Detect which cell encompasses the target text, then output its (X, Y) center coordinate. 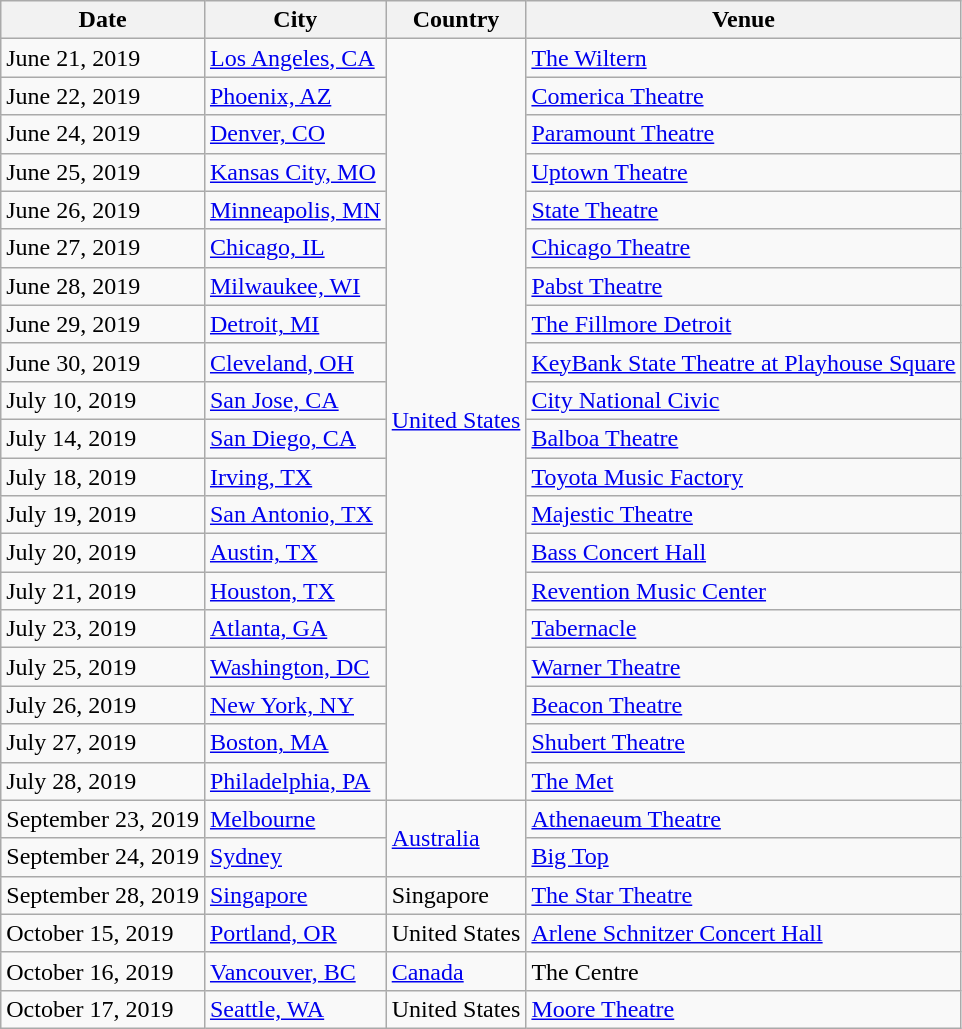
Date (103, 20)
The Star Theatre (744, 895)
San Antonio, TX (295, 515)
Balboa Theatre (744, 438)
Milwaukee, WI (295, 286)
June 30, 2019 (103, 362)
July 28, 2019 (103, 781)
City (295, 20)
Phoenix, AZ (295, 96)
July 27, 2019 (103, 743)
Boston, MA (295, 743)
October 17, 2019 (103, 1009)
October 16, 2019 (103, 971)
July 14, 2019 (103, 438)
Bass Concert Hall (744, 553)
July 23, 2019 (103, 629)
Melbourne (295, 819)
July 19, 2019 (103, 515)
The Fillmore Detroit (744, 324)
Tabernacle (744, 629)
New York, NY (295, 705)
City National Civic (744, 400)
Warner Theatre (744, 667)
Australia (456, 838)
Denver, CO (295, 134)
Chicago, IL (295, 248)
Pabst Theatre (744, 286)
Los Angeles, CA (295, 58)
July 18, 2019 (103, 477)
Shubert Theatre (744, 743)
Uptown Theatre (744, 172)
KeyBank State Theatre at Playhouse Square (744, 362)
Chicago Theatre (744, 248)
Detroit, MI (295, 324)
Beacon Theatre (744, 705)
Big Top (744, 857)
Revention Music Center (744, 591)
Majestic Theatre (744, 515)
June 22, 2019 (103, 96)
Cleveland, OH (295, 362)
June 24, 2019 (103, 134)
June 28, 2019 (103, 286)
June 29, 2019 (103, 324)
Kansas City, MO (295, 172)
June 27, 2019 (103, 248)
Venue (744, 20)
Moore Theatre (744, 1009)
June 26, 2019 (103, 210)
Toyota Music Factory (744, 477)
July 25, 2019 (103, 667)
July 21, 2019 (103, 591)
July 10, 2019 (103, 400)
State Theatre (744, 210)
Sydney (295, 857)
San Jose, CA (295, 400)
The Wiltern (744, 58)
Washington, DC (295, 667)
The Met (744, 781)
October 15, 2019 (103, 933)
Austin, TX (295, 553)
Country (456, 20)
Atlanta, GA (295, 629)
Arlene Schnitzer Concert Hall (744, 933)
Paramount Theatre (744, 134)
July 20, 2019 (103, 553)
Vancouver, BC (295, 971)
July 26, 2019 (103, 705)
San Diego, CA (295, 438)
September 23, 2019 (103, 819)
Houston, TX (295, 591)
Canada (456, 971)
September 24, 2019 (103, 857)
June 25, 2019 (103, 172)
Philadelphia, PA (295, 781)
September 28, 2019 (103, 895)
Seattle, WA (295, 1009)
Comerica Theatre (744, 96)
The Centre (744, 971)
Irving, TX (295, 477)
Athenaeum Theatre (744, 819)
Minneapolis, MN (295, 210)
June 21, 2019 (103, 58)
Portland, OR (295, 933)
